From the cell containing the given text, extract its center point as [X, Y] coordinate. 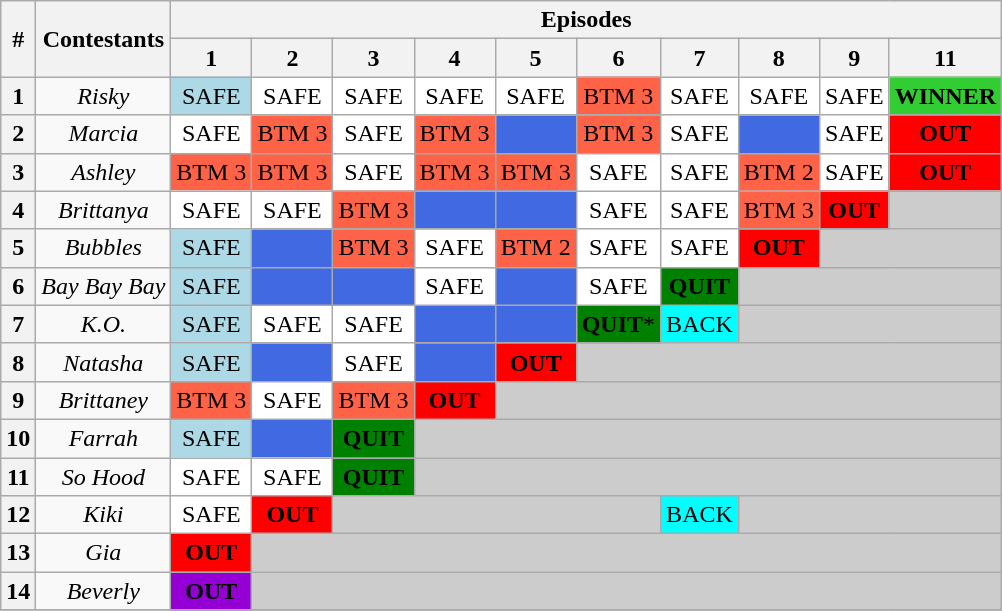
Beverly [104, 591]
10 [18, 438]
Brittanya [104, 210]
So Hood [104, 477]
K.O. [104, 324]
QUIT* [618, 324]
Brittaney [104, 400]
Gia [104, 553]
Contestants [104, 39]
Bay Bay Bay [104, 286]
12 [18, 515]
Marcia [104, 134]
Episodes [586, 20]
Kiki [104, 515]
# [18, 39]
Bubbles [104, 248]
Ashley [104, 172]
WINNER [945, 96]
Farrah [104, 438]
14 [18, 591]
13 [18, 553]
Natasha [104, 362]
Risky [104, 96]
